Provide the [X, Y] coordinate of the cell's center where the given text is located.  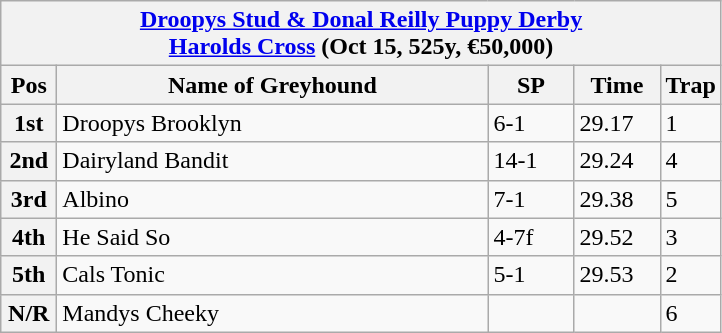
14-1 [531, 161]
SP [531, 85]
Time [617, 85]
4th [29, 237]
4 [690, 161]
Droopys Brooklyn [272, 123]
Pos [29, 85]
2nd [29, 161]
29.24 [617, 161]
1st [29, 123]
5 [690, 199]
Name of Greyhound [272, 85]
3rd [29, 199]
29.52 [617, 237]
29.17 [617, 123]
5th [29, 275]
He Said So [272, 237]
3 [690, 237]
5-1 [531, 275]
Albino [272, 199]
Dairyland Bandit [272, 161]
Trap [690, 85]
2 [690, 275]
Droopys Stud & Donal Reilly Puppy Derby Harolds Cross (Oct 15, 525y, €50,000) [362, 34]
29.38 [617, 199]
4-7f [531, 237]
Mandys Cheeky [272, 313]
29.53 [617, 275]
N/R [29, 313]
Cals Tonic [272, 275]
7-1 [531, 199]
6 [690, 313]
6-1 [531, 123]
1 [690, 123]
